Pinpoint the cell where the given text exists, returning its (x, y) midpoint coordinate. 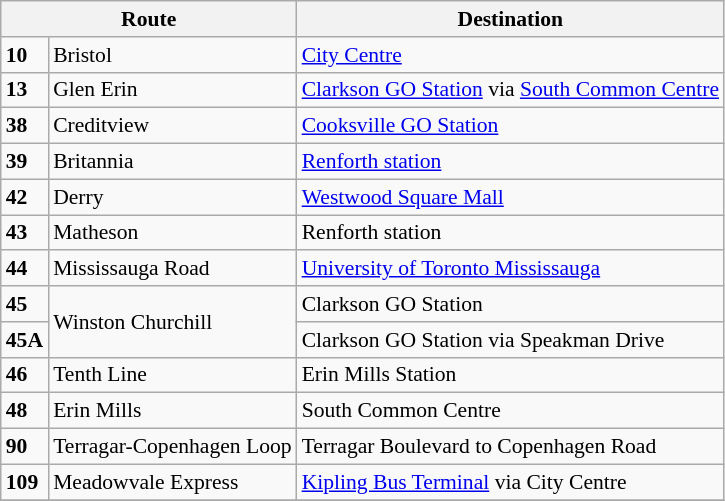
Erin Mills Station (510, 375)
Matheson (172, 233)
University of Toronto Mississauga (510, 269)
Terragar-Copenhagen Loop (172, 447)
Glen Erin (172, 90)
Britannia (172, 162)
Route (149, 19)
Mississauga Road (172, 269)
48 (24, 411)
Clarkson GO Station via Speakman Drive (510, 340)
90 (24, 447)
Clarkson GO Station (510, 304)
10 (24, 55)
South Common Centre (510, 411)
45A (24, 340)
13 (24, 90)
Clarkson GO Station via South Common Centre (510, 90)
Winston Churchill (172, 322)
43 (24, 233)
39 (24, 162)
Derry (172, 197)
44 (24, 269)
Creditview (172, 126)
42 (24, 197)
Destination (510, 19)
City Centre (510, 55)
45 (24, 304)
Tenth Line (172, 375)
Terragar Boulevard to Copenhagen Road (510, 447)
Meadowvale Express (172, 482)
38 (24, 126)
Bristol (172, 55)
Kipling Bus Terminal via City Centre (510, 482)
Westwood Square Mall (510, 197)
Cooksville GO Station (510, 126)
46 (24, 375)
Erin Mills (172, 411)
109 (24, 482)
